Detect which cell encompasses the target text, then output its (X, Y) center coordinate. 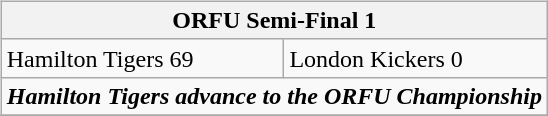
ORFU Semi-Final 1 (274, 20)
Hamilton Tigers 69 (142, 58)
London Kickers 0 (416, 58)
Hamilton Tigers advance to the ORFU Championship (274, 96)
